Provide the [x, y] coordinate of the cell's center where the given text is located.  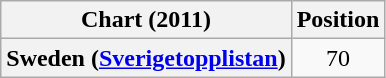
Chart (2011) [146, 20]
70 [338, 58]
Sweden (Sverigetopplistan) [146, 58]
Position [338, 20]
